Detect which cell encompasses the target text, then output its (x, y) center coordinate. 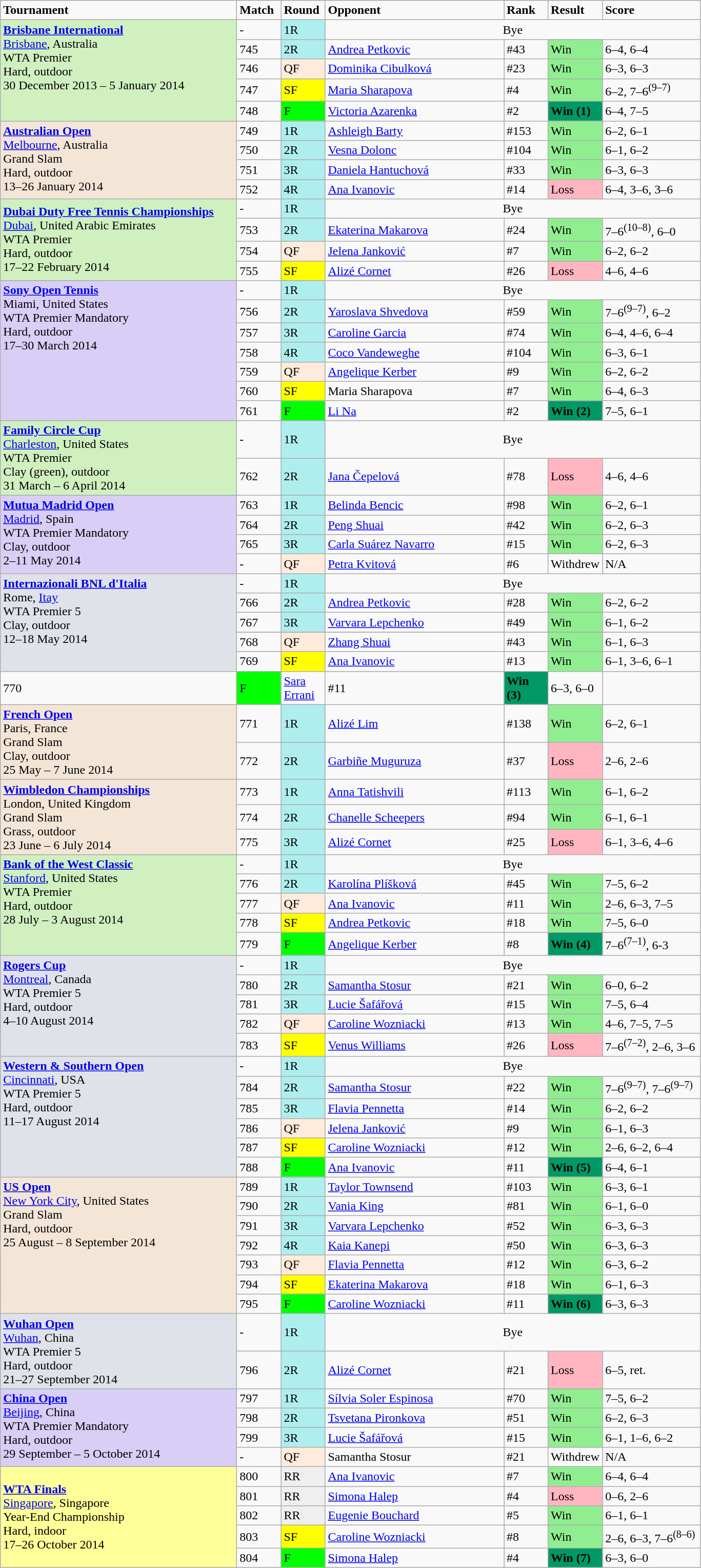
777 (259, 903)
790 (259, 1206)
#113 (526, 792)
Eugenie Bouchard (414, 1516)
Zhang Shuai (414, 642)
Belinda Bencic (414, 505)
753 (259, 230)
6–1, 1–6, 6–2 (651, 1437)
#103 (526, 1187)
770 (119, 688)
6–3, 6–2 (651, 1265)
French Open Paris, FranceGrand SlamClay, outdoor25 May – 7 June 2014 (119, 742)
#70 (526, 1398)
2–6, 6–3, 7–6(8–6) (651, 1537)
Rank (526, 10)
Karolína Plíšková (414, 884)
#33 (526, 170)
Venus Williams (414, 1045)
6–4, 3–6, 3–6 (651, 189)
Bank of the West Classic Stanford, United StatesWTA PremierHard, outdoor28 July – 3 August 2014 (119, 905)
Anna Tatishvili (414, 792)
748 (259, 111)
#6 (526, 564)
781 (259, 1004)
761 (259, 410)
773 (259, 792)
779 (259, 944)
768 (259, 642)
756 (259, 312)
Wimbledon Championships London, United KingdomGrand SlamGrass, outdoor23 June – 6 July 2014 (119, 817)
6–2, 7–6(9–7) (651, 90)
7–6(7–1), 6-3 (651, 944)
772 (259, 760)
793 (259, 1265)
751 (259, 170)
Kaia Kanepi (414, 1245)
#50 (526, 1245)
#98 (526, 505)
Jana Čepelová (414, 477)
Vania King (414, 1206)
803 (259, 1537)
6–4, 7–5 (651, 111)
785 (259, 1109)
6–1, 6–0 (651, 1206)
778 (259, 923)
#81 (526, 1206)
746 (259, 69)
6–4, 4–6, 6–4 (651, 332)
799 (259, 1437)
769 (259, 661)
7–5, 6–4 (651, 1004)
Alizé Lim (414, 723)
#94 (526, 817)
802 (259, 1516)
Victoria Azarenka (414, 111)
7–5, 6–1 (651, 410)
Garbiñe Muguruza (414, 760)
6–0, 6–2 (651, 985)
Family Circle Cup Charleston, United StatesWTA PremierClay (green), outdoor31 March – 6 April 2014 (119, 458)
758 (259, 352)
#45 (526, 884)
747 (259, 90)
Australian Open Melbourne, AustraliaGrand SlamHard, outdoor13–26 January 2014 (119, 160)
780 (259, 985)
#24 (526, 230)
801 (259, 1496)
6–1, 3–6, 4–6 (651, 842)
Wuhan Open Wuhan, ChinaWTA Premier 5Hard, outdoor21–27 September 2014 (119, 1351)
788 (259, 1167)
Score (651, 10)
Coco Vandeweghe (414, 352)
752 (259, 189)
Sony Open Tennis Miami, United StatesWTA Premier MandatoryHard, outdoor17–30 March 2014 (119, 351)
767 (259, 622)
796 (259, 1370)
7–6(9–7), 6–2 (651, 312)
782 (259, 1024)
Sílvia Soler Espinosa (414, 1398)
784 (259, 1088)
2–6, 2–6 (651, 760)
755 (259, 271)
775 (259, 842)
#25 (526, 842)
Taylor Townsend (414, 1187)
#42 (526, 525)
0–6, 2–6 (651, 1496)
Western & Southern Open Cincinnati, USAWTA Premier 5Hard, outdoor11–17 August 2014 (119, 1116)
759 (259, 371)
760 (259, 391)
Daniela Hantuchová (414, 170)
Chanelle Scheepers (414, 817)
7–6(10–8), 6–0 (651, 230)
Round (303, 10)
#23 (526, 69)
Win (3) (526, 688)
7–6(9–7), 7–6(9–7) (651, 1088)
Opponent (414, 10)
4–6, 7–5, 7–5 (651, 1024)
#37 (526, 760)
#52 (526, 1226)
6–4, 6–3 (651, 391)
#28 (526, 603)
Match (259, 10)
774 (259, 817)
#153 (526, 131)
Mutua Madrid Open Madrid, SpainWTA Premier MandatoryClay, outdoor2–11 May 2014 (119, 535)
Win (5) (575, 1167)
China Open Beijing, ChinaWTA Premier MandatoryHard, outdoor29 September – 5 October 2014 (119, 1427)
#78 (526, 477)
798 (259, 1418)
789 (259, 1187)
Caroline Garcia (414, 332)
792 (259, 1245)
Petra Kvitová (414, 564)
2–6, 6–3, 7–5 (651, 903)
Win (7) (575, 1558)
6–5, ret. (651, 1370)
7–5, 6–0 (651, 923)
786 (259, 1128)
Sara Errani (303, 688)
Dubai Duty Free Tennis Championships Dubai, United Arabic EmiratesWTA PremierHard, outdoor17–22 February 2014 (119, 240)
Peng Shuai (414, 525)
Brisbane International Brisbane, AustraliaWTA PremierHard, outdoor30 December 2013 – 5 January 2014 (119, 71)
797 (259, 1398)
2–6, 6–2, 6–4 (651, 1148)
Li Na (414, 410)
Win (4) (575, 944)
795 (259, 1304)
800 (259, 1477)
6–4, 6–1 (651, 1167)
#74 (526, 332)
757 (259, 332)
#22 (526, 1088)
Win (6) (575, 1304)
US Open New York City, United StatesGrand SlamHard, outdoor25 August – 8 September 2014 (119, 1245)
Rogers Cup Montreal, CanadaWTA Premier 5Hard, outdoor4–10 August 2014 (119, 1006)
794 (259, 1284)
Yaroslava Shvedova (414, 312)
804 (259, 1558)
#59 (526, 312)
762 (259, 477)
Tournament (119, 10)
WTA Finals Singapore, SingaporeYear-End ChampionshipHard, indoor17–26 October 2014 (119, 1518)
Vesna Dolonc (414, 150)
749 (259, 131)
745 (259, 49)
#51 (526, 1418)
Tsvetana Pironkova (414, 1418)
763 (259, 505)
Dominika Cibulková (414, 69)
754 (259, 251)
6–1, 3–6, 6–1 (651, 661)
787 (259, 1148)
765 (259, 544)
783 (259, 1045)
7–6(7–2), 2–6, 3–6 (651, 1045)
Carla Suárez Navarro (414, 544)
Win (2) (575, 410)
Result (575, 10)
764 (259, 525)
776 (259, 884)
771 (259, 723)
#49 (526, 622)
#5 (526, 1516)
791 (259, 1226)
766 (259, 603)
Internazionali BNL d'Italia Rome, ItayWTA Premier 5Clay, outdoor12–18 May 2014 (119, 622)
750 (259, 150)
#138 (526, 723)
Ashleigh Barty (414, 131)
Win (1) (575, 111)
